Locate the cell with the specified text and output its (X, Y) center coordinate. 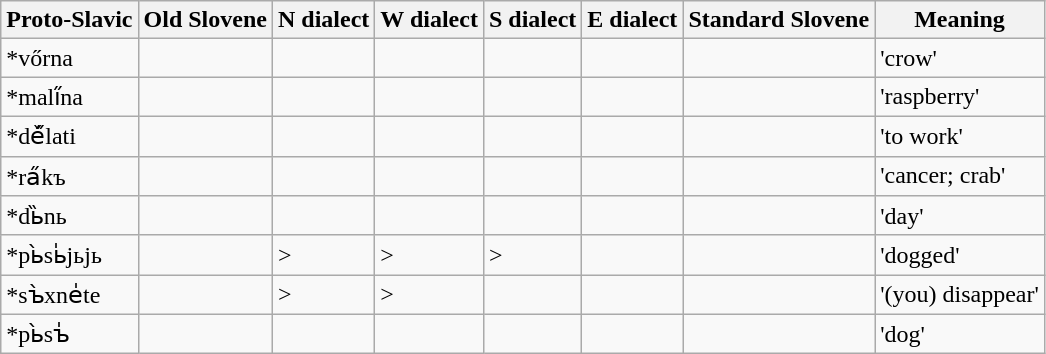
*ra̋kъ (70, 176)
Proto-Slavic (70, 20)
*pь̀sь̍jьjь (70, 255)
*dь̏nь (70, 216)
'(you) disappear' (960, 295)
W dialect (430, 20)
N dialect (323, 20)
Meaning (960, 20)
*sъ̀xne̍te (70, 295)
E dialect (632, 20)
Standard Slovene (779, 20)
S dialect (532, 20)
'to work' (960, 136)
'cancer; crab' (960, 176)
*dě̋lati (70, 136)
'raspberry' (960, 97)
'day' (960, 216)
*mali̋na (70, 97)
'dogged' (960, 255)
'dog' (960, 334)
*vőrna (70, 58)
'crow' (960, 58)
*pь̀sъ̍ (70, 334)
Old Slovene (205, 20)
